Identify which cell holds the provided text, then report its (x, y) central coordinate. 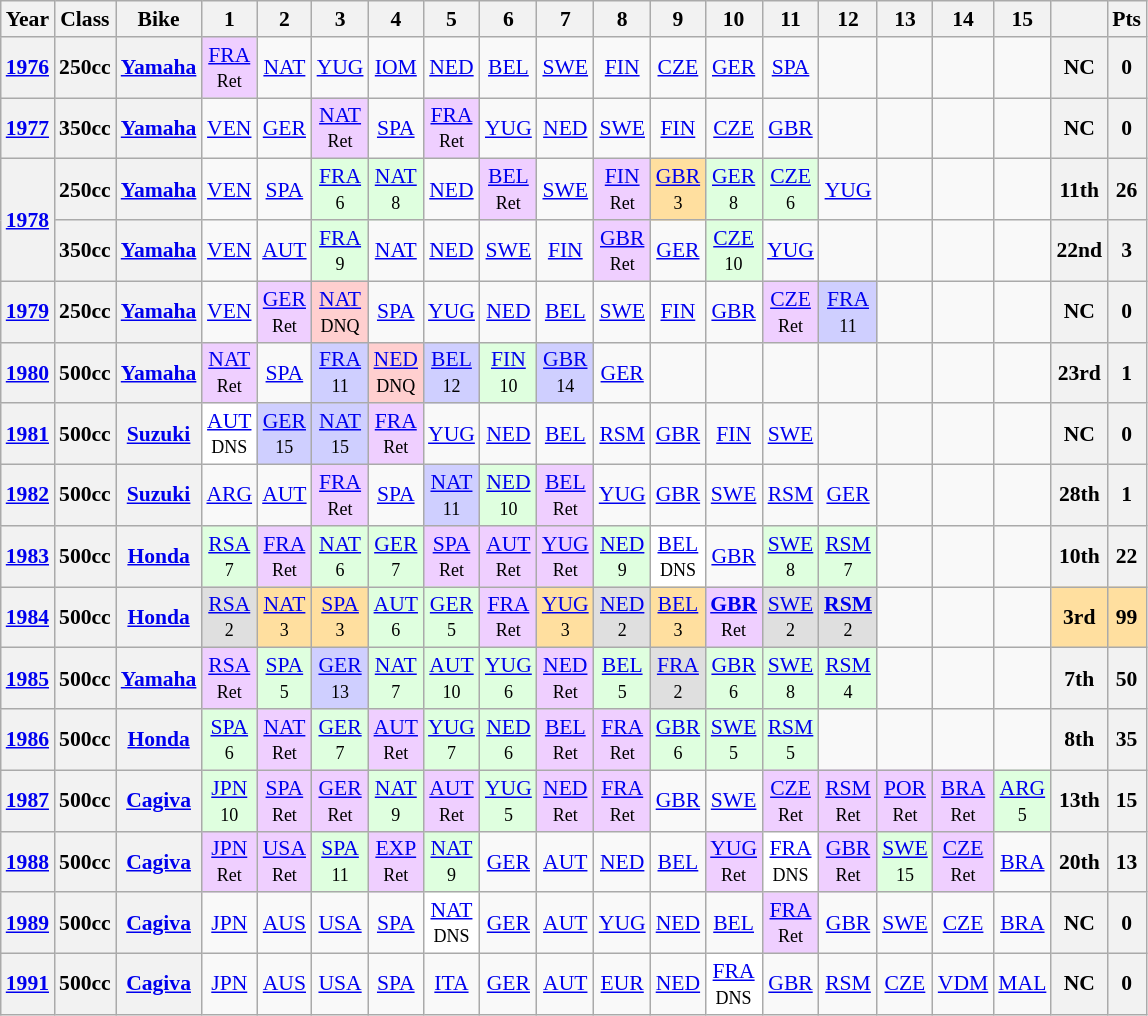
ITA (452, 984)
YUG6 (508, 678)
YUG3 (566, 618)
AUT6 (396, 618)
1988 (28, 862)
14 (964, 19)
YUG5 (508, 800)
RSM5 (790, 740)
10 (734, 19)
5 (452, 19)
1986 (28, 740)
9 (678, 19)
1985 (28, 678)
SPA3 (340, 618)
RSA2 (229, 618)
NAT11 (452, 496)
GBR3 (678, 190)
RSM7 (848, 556)
NAT15 (340, 434)
99 (1126, 618)
NATDNS (452, 924)
NED6 (508, 740)
SWE2 (790, 618)
GER15 (284, 434)
NED9 (622, 556)
8 (622, 19)
2 (284, 19)
IOM (396, 68)
BEL3 (678, 618)
GBR14 (566, 372)
1981 (28, 434)
NEDDNQ (396, 372)
RSA7 (229, 556)
SPA11 (340, 862)
Class (85, 19)
VDM (964, 984)
NAT6 (340, 556)
EXPRet (396, 862)
8th (1079, 740)
FIN10 (508, 372)
23rd (1079, 372)
1980 (28, 372)
CZE6 (790, 190)
7 (566, 19)
1982 (28, 496)
EUR (622, 984)
AUTDNS (229, 434)
CZE10 (734, 250)
28th (1079, 496)
1977 (28, 128)
RSM4 (848, 678)
NATDNQ (340, 312)
FRA6 (340, 190)
BRARet (964, 800)
NAT3 (284, 618)
JPNRet (229, 862)
1983 (28, 556)
11th (1079, 190)
RSARet (229, 678)
FRA2 (678, 678)
GER13 (340, 678)
11 (790, 19)
1976 (28, 68)
4 (396, 19)
7th (1079, 678)
35 (1126, 740)
12 (848, 19)
1991 (28, 984)
USARet (284, 862)
1987 (28, 800)
NAT8 (396, 190)
SPA6 (229, 740)
Year (28, 19)
GER5 (452, 618)
13th (1079, 800)
BEL5 (622, 678)
RSMRet (848, 800)
ARG5 (1022, 800)
10th (1079, 556)
20th (1079, 862)
Pts (1126, 19)
BEL12 (452, 372)
SWE15 (905, 862)
NED10 (508, 496)
22nd (1079, 250)
22 (1126, 556)
1984 (28, 618)
PORRet (905, 800)
Bike (159, 19)
RSM2 (848, 618)
MAL (1022, 984)
ARG (229, 496)
BELDNS (678, 556)
1979 (28, 312)
26 (1126, 190)
FINRet (622, 190)
6 (508, 19)
JPN10 (229, 800)
GER8 (734, 190)
1989 (28, 924)
3rd (1079, 618)
YUG7 (452, 740)
SPA5 (284, 678)
50 (1126, 678)
AUT10 (452, 678)
SWE5 (734, 740)
FRA9 (340, 250)
NAT7 (396, 678)
NED2 (622, 618)
1978 (28, 220)
